Identify which cell holds the provided text, then report its (x, y) central coordinate. 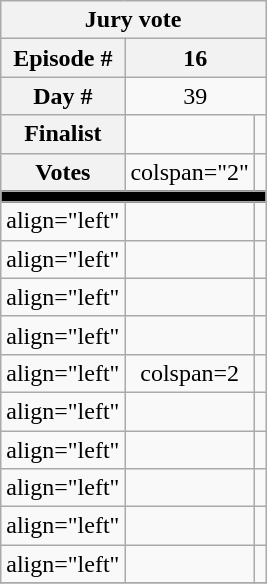
Day # (63, 96)
16 (196, 58)
Finalist (63, 134)
colspan=2 (190, 373)
Episode # (63, 58)
39 (196, 96)
Votes (63, 172)
Jury vote (134, 20)
colspan="2" (190, 172)
